Provide the [x, y] coordinate of the cell's center where the given text is located.  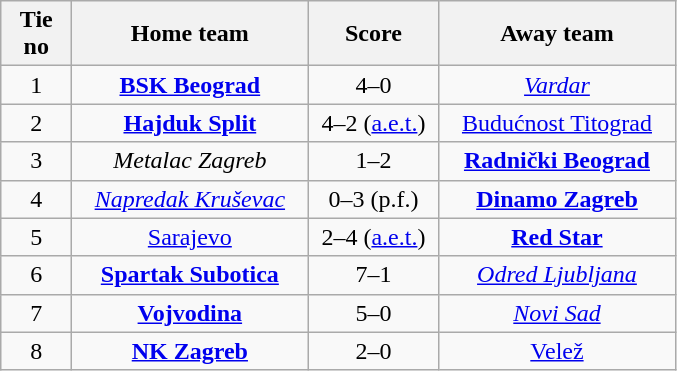
Score [374, 34]
1 [36, 85]
2–0 [374, 351]
4–2 (a.e.t.) [374, 123]
7 [36, 313]
BSK Beograd [190, 85]
Sarajevo [190, 237]
6 [36, 275]
Novi Sad [557, 313]
Napredak Kruševac [190, 199]
Vardar [557, 85]
Tie no [36, 34]
Velež [557, 351]
Spartak Subotica [190, 275]
4 [36, 199]
0–3 (p.f.) [374, 199]
Metalac Zagreb [190, 161]
2–4 (a.e.t.) [374, 237]
Red Star [557, 237]
Home team [190, 34]
3 [36, 161]
7–1 [374, 275]
NK Zagreb [190, 351]
1–2 [374, 161]
Radnički Beograd [557, 161]
Odred Ljubljana [557, 275]
Vojvodina [190, 313]
4–0 [374, 85]
Hajduk Split [190, 123]
8 [36, 351]
5–0 [374, 313]
5 [36, 237]
Budućnost Titograd [557, 123]
Dinamo Zagreb [557, 199]
2 [36, 123]
Away team [557, 34]
